For the text-containing cell, return its midpoint in [x, y] coordinate format. 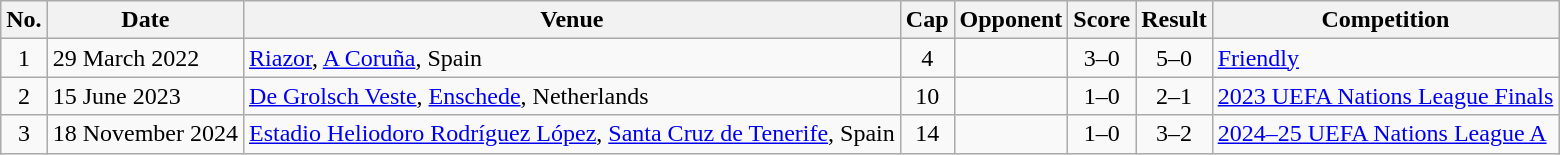
2 [24, 96]
3 [24, 134]
29 March 2022 [145, 58]
Competition [1386, 20]
De Grolsch Veste, Enschede, Netherlands [572, 96]
3–2 [1174, 134]
Estadio Heliodoro Rodríguez López, Santa Cruz de Tenerife, Spain [572, 134]
Friendly [1386, 58]
Venue [572, 20]
4 [927, 58]
Riazor, A Coruña, Spain [572, 58]
10 [927, 96]
Opponent [1011, 20]
1 [24, 58]
Date [145, 20]
18 November 2024 [145, 134]
2–1 [1174, 96]
Score [1102, 20]
2023 UEFA Nations League Finals [1386, 96]
3–0 [1102, 58]
Cap [927, 20]
5–0 [1174, 58]
2024–25 UEFA Nations League A [1386, 134]
Result [1174, 20]
No. [24, 20]
15 June 2023 [145, 96]
14 [927, 134]
